Pinpoint the cell where the given text exists, returning its [x, y] midpoint coordinate. 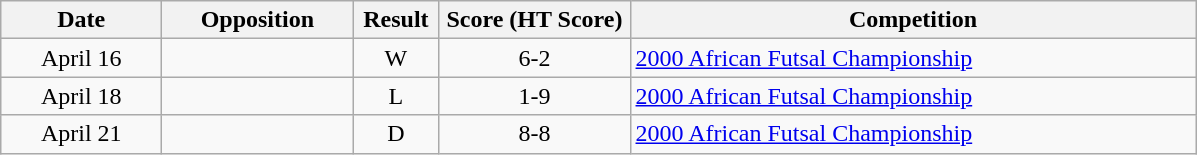
W [396, 58]
1-9 [534, 96]
6-2 [534, 58]
April 18 [82, 96]
April 21 [82, 134]
Competition [913, 20]
8-8 [534, 134]
Opposition [258, 20]
L [396, 96]
Date [82, 20]
Score (HT Score) [534, 20]
D [396, 134]
April 16 [82, 58]
Result [396, 20]
